Pinpoint the cell where the given text exists, returning its (x, y) midpoint coordinate. 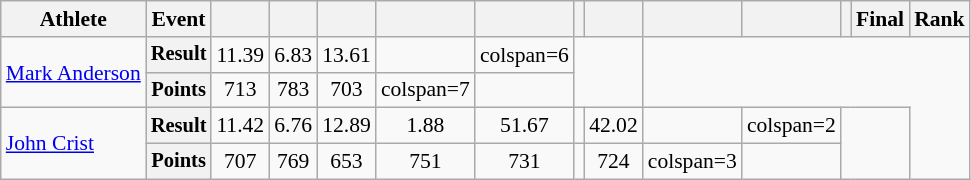
713 (240, 90)
12.89 (346, 126)
751 (426, 162)
colspan=3 (692, 162)
Athlete (74, 19)
6.76 (293, 126)
731 (524, 162)
John Crist (74, 144)
42.02 (614, 126)
Final (880, 19)
707 (240, 162)
colspan=2 (792, 126)
Mark Anderson (74, 72)
Rank (940, 19)
colspan=6 (524, 55)
724 (614, 162)
6.83 (293, 55)
653 (346, 162)
783 (293, 90)
11.42 (240, 126)
769 (293, 162)
colspan=7 (426, 90)
13.61 (346, 55)
11.39 (240, 55)
1.88 (426, 126)
51.67 (524, 126)
703 (346, 90)
Event (179, 19)
